Scan for the cell matching the given text and deliver its [x, y] coordinate at center. 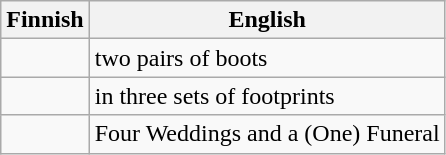
two pairs of boots [267, 58]
in three sets of footprints [267, 96]
Four Weddings and a (One) Funeral [267, 134]
Finnish [45, 20]
English [267, 20]
